Identify which cell holds the provided text, then report its [X, Y] central coordinate. 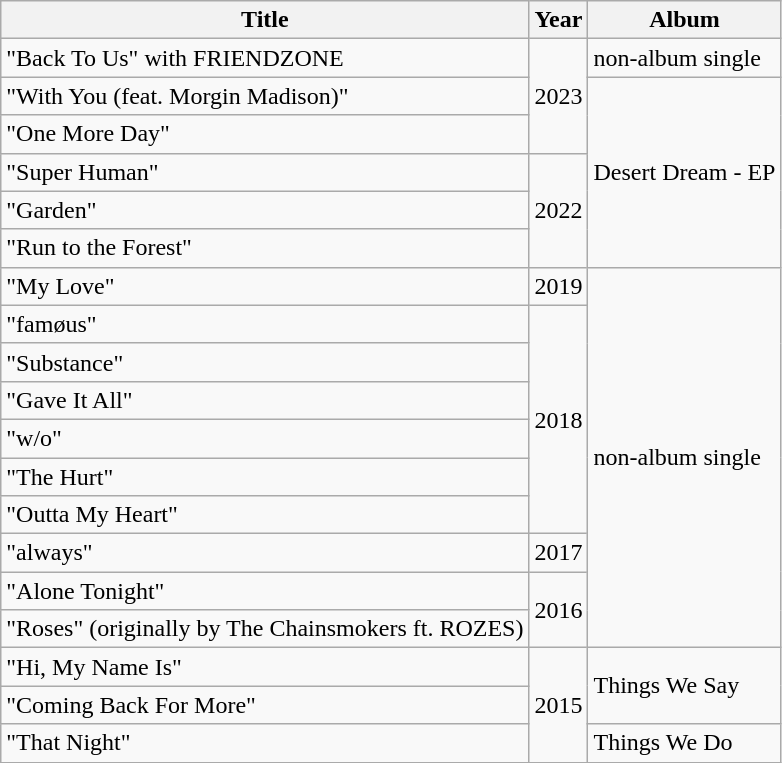
"Garden" [265, 210]
2019 [558, 286]
"Substance" [265, 362]
"Super Human" [265, 172]
"That Night" [265, 743]
"always" [265, 553]
"Coming Back For More" [265, 705]
2022 [558, 210]
"With You (feat. Morgin Madison)" [265, 96]
Things We Say [684, 686]
"Outta My Heart" [265, 515]
Things We Do [684, 743]
"Run to the Forest" [265, 248]
2018 [558, 419]
"My Love" [265, 286]
Year [558, 20]
2015 [558, 705]
Album [684, 20]
"Back To Us" with FRIENDZONE [265, 58]
2016 [558, 610]
"Roses" (originally by The Chainsmokers ft. ROZES) [265, 629]
"The Hurt" [265, 477]
"famøus" [265, 324]
"One More Day" [265, 134]
"Alone Tonight" [265, 591]
Desert Dream - EP [684, 172]
"w/o" [265, 438]
2023 [558, 96]
Title [265, 20]
"Hi, My Name Is" [265, 667]
2017 [558, 553]
"Gave It All" [265, 400]
